Detect which cell encompasses the target text, then output its (x, y) center coordinate. 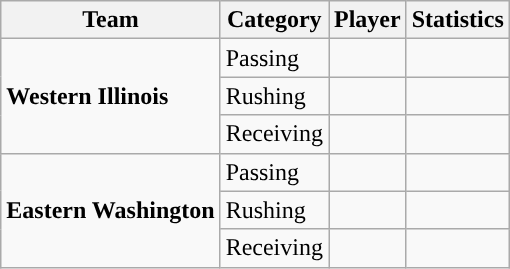
Category (274, 20)
Team (110, 20)
Western Illinois (110, 96)
Statistics (458, 20)
Eastern Washington (110, 210)
Player (367, 20)
